Identify which cell holds the provided text, then report its (X, Y) central coordinate. 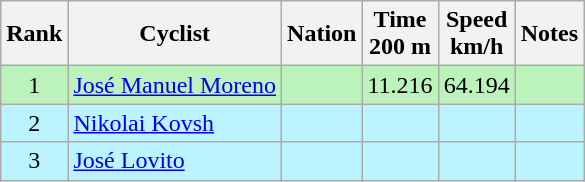
Notes (549, 34)
2 (34, 123)
Nikolai Kovsh (175, 123)
José Manuel Moreno (175, 85)
64.194 (476, 85)
Cyclist (175, 34)
Rank (34, 34)
Speedkm/h (476, 34)
José Lovito (175, 161)
Time200 m (400, 34)
1 (34, 85)
3 (34, 161)
11.216 (400, 85)
Nation (322, 34)
